Determine the (x, y) coordinate at the center of the cell enclosing the given text.  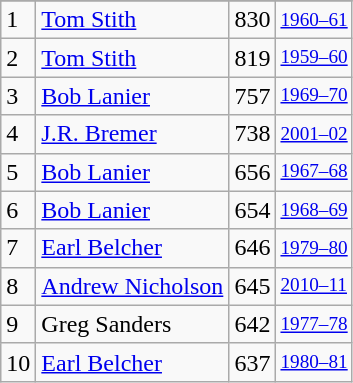
1959–60 (314, 58)
738 (252, 134)
5 (18, 172)
6 (18, 210)
637 (252, 362)
757 (252, 96)
1979–80 (314, 248)
4 (18, 134)
646 (252, 248)
Greg Sanders (132, 324)
2 (18, 58)
830 (252, 20)
645 (252, 286)
2010–11 (314, 286)
7 (18, 248)
1968–69 (314, 210)
1980–81 (314, 362)
8 (18, 286)
642 (252, 324)
1960–61 (314, 20)
656 (252, 172)
2001–02 (314, 134)
3 (18, 96)
819 (252, 58)
1 (18, 20)
1977–78 (314, 324)
1967–68 (314, 172)
J.R. Bremer (132, 134)
Andrew Nicholson (132, 286)
654 (252, 210)
9 (18, 324)
10 (18, 362)
1969–70 (314, 96)
